Output the (x, y) coordinate of the center of the cell containing the given text.  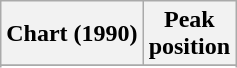
Chart (1990) (72, 34)
Peakposition (189, 34)
